For the text-containing cell, return its midpoint in [X, Y] coordinate format. 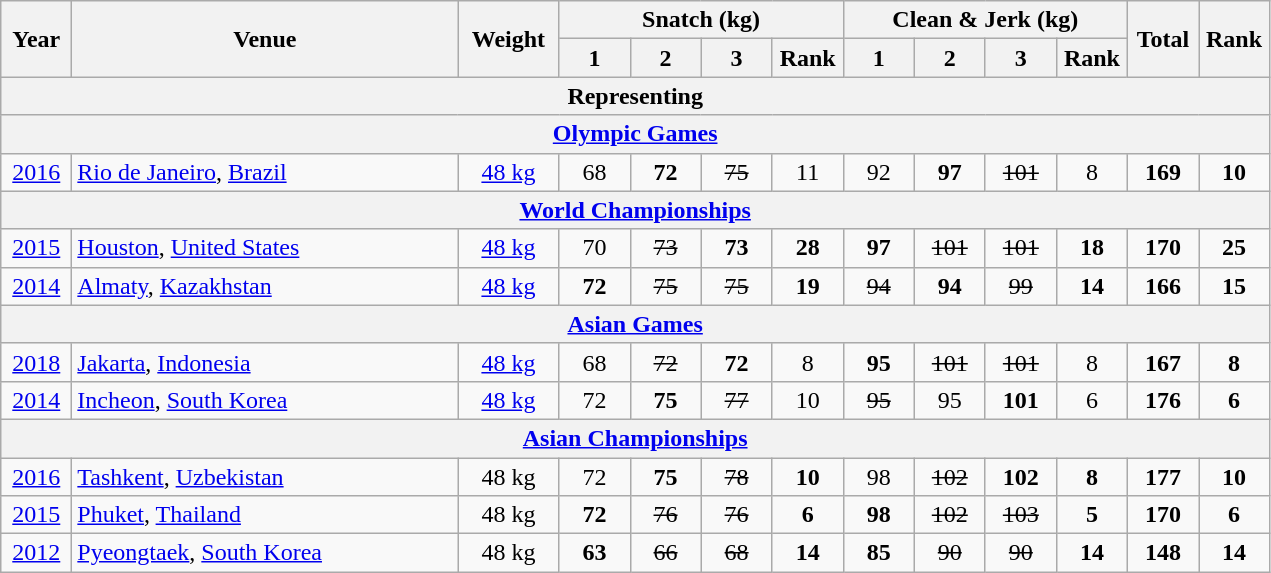
2012 [36, 553]
Pyeongtaek, South Korea [265, 553]
5 [1092, 515]
2018 [36, 362]
Asian Championships [636, 438]
103 [1020, 515]
Almaty, Kazakhstan [265, 286]
63 [594, 553]
Representing [636, 96]
66 [666, 553]
177 [1162, 477]
Olympic Games [636, 134]
78 [736, 477]
148 [1162, 553]
11 [808, 172]
World Championships [636, 210]
99 [1020, 286]
77 [736, 400]
Incheon, South Korea [265, 400]
25 [1234, 248]
Tashkent, Uzbekistan [265, 477]
Jakarta, Indonesia [265, 362]
Houston, United States [265, 248]
Year [36, 39]
Venue [265, 39]
Phuket, Thailand [265, 515]
Snatch (kg) [701, 20]
85 [878, 553]
166 [1162, 286]
Asian Games [636, 324]
70 [594, 248]
15 [1234, 286]
Weight [508, 39]
Clean & Jerk (kg) [985, 20]
28 [808, 248]
18 [1092, 248]
Total [1162, 39]
167 [1162, 362]
176 [1162, 400]
169 [1162, 172]
Rio de Janeiro, Brazil [265, 172]
92 [878, 172]
19 [808, 286]
